Search for the cell housing the specified text and yield its (x, y) center coordinate. 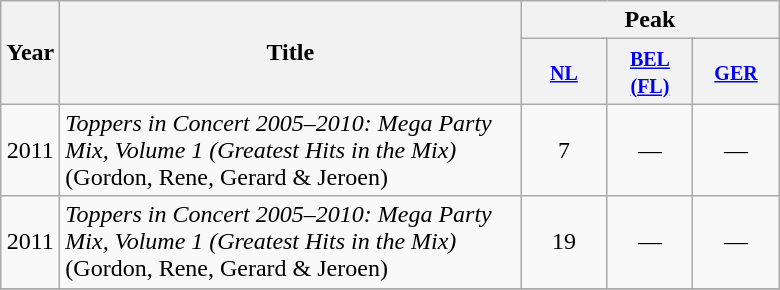
7 (564, 150)
BEL (FL) (650, 72)
NL (564, 72)
GER (736, 72)
Title (290, 52)
Peak (650, 20)
19 (564, 242)
Year (30, 52)
